Find where the given text appears and provide that cell's center as [X, Y] coordinate. 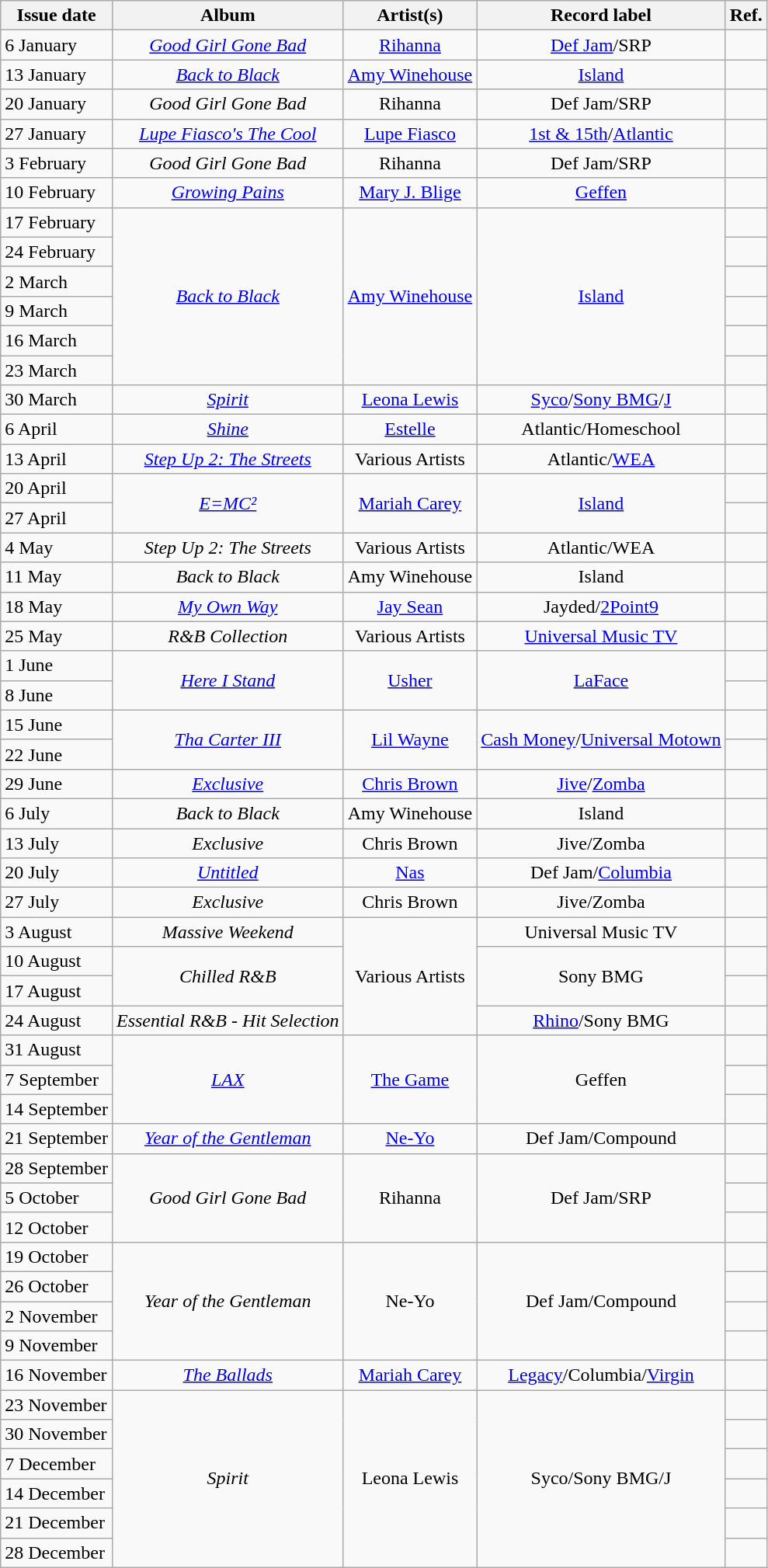
24 February [57, 252]
12 October [57, 1227]
14 September [57, 1109]
19 October [57, 1257]
Here I Stand [228, 680]
29 June [57, 784]
1 June [57, 666]
The Game [410, 1080]
LaFace [601, 680]
Lupe Fiasco [410, 134]
Massive Weekend [228, 932]
14 December [57, 1493]
The Ballads [228, 1375]
3 August [57, 932]
10 August [57, 961]
3 February [57, 163]
Mary J. Blige [410, 193]
9 November [57, 1346]
1st & 15th/Atlantic [601, 134]
27 July [57, 902]
9 March [57, 311]
Issue date [57, 16]
LAX [228, 1080]
26 October [57, 1286]
25 May [57, 636]
Jayded/2Point9 [601, 607]
13 January [57, 75]
6 April [57, 429]
16 March [57, 340]
8 June [57, 695]
Rhino/Sony BMG [601, 1020]
10 February [57, 193]
Nas [410, 873]
30 March [57, 400]
2 March [57, 281]
Album [228, 16]
6 July [57, 813]
My Own Way [228, 607]
18 May [57, 607]
21 December [57, 1523]
2 November [57, 1316]
Record label [601, 16]
Sony BMG [601, 976]
28 December [57, 1552]
6 January [57, 45]
Lupe Fiasco's The Cool [228, 134]
20 January [57, 104]
31 August [57, 1050]
28 September [57, 1168]
22 June [57, 754]
11 May [57, 577]
16 November [57, 1375]
Untitled [228, 873]
5 October [57, 1198]
Essential R&B - Hit Selection [228, 1020]
23 November [57, 1405]
Shine [228, 429]
13 April [57, 459]
Def Jam/Columbia [601, 873]
23 March [57, 370]
21 September [57, 1139]
Cash Money/Universal Motown [601, 739]
4 May [57, 548]
17 February [57, 222]
24 August [57, 1020]
13 July [57, 843]
20 July [57, 873]
20 April [57, 488]
Ref. [745, 16]
Legacy/Columbia/Virgin [601, 1375]
Estelle [410, 429]
Growing Pains [228, 193]
Lil Wayne [410, 739]
Usher [410, 680]
17 August [57, 991]
Atlantic/Homeschool [601, 429]
Tha Carter III [228, 739]
Artist(s) [410, 16]
30 November [57, 1434]
Chilled R&B [228, 976]
7 September [57, 1080]
27 January [57, 134]
15 June [57, 725]
E=MC² [228, 503]
7 December [57, 1464]
Jay Sean [410, 607]
27 April [57, 518]
R&B Collection [228, 636]
